Pinpoint the cell where the given text exists, returning its (x, y) midpoint coordinate. 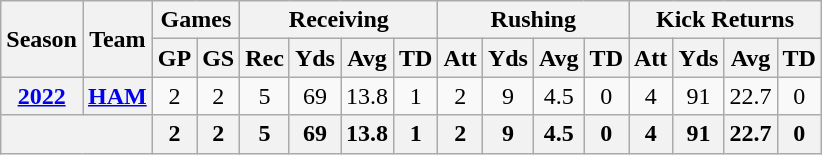
Receiving (339, 20)
HAM (117, 96)
Season (42, 39)
Rec (265, 58)
Rushing (534, 20)
Games (196, 20)
Team (117, 39)
2022 (42, 96)
GS (218, 58)
Kick Returns (724, 20)
GP (174, 58)
